Pinpoint the cell where the given text exists, returning its [X, Y] midpoint coordinate. 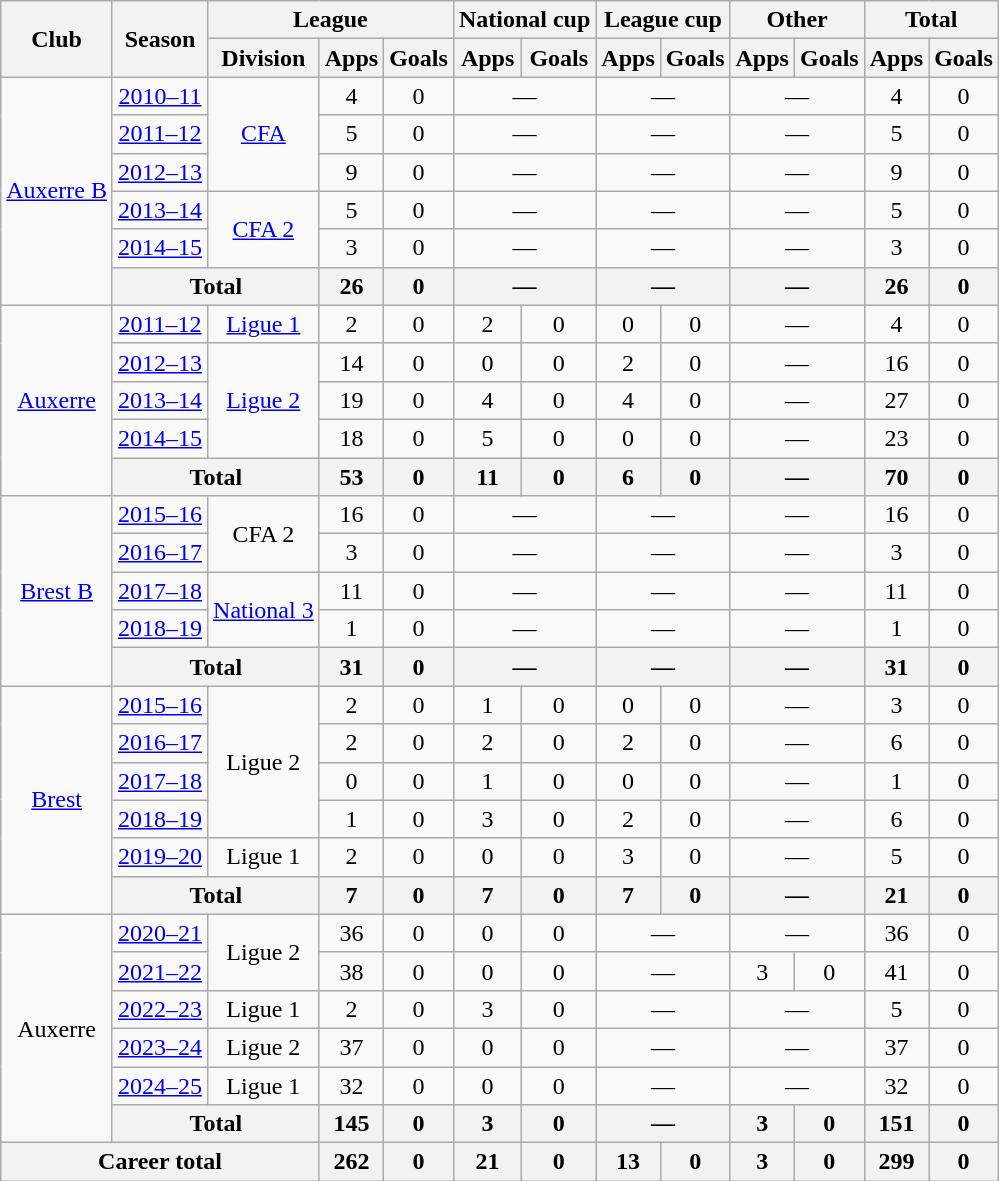
41 [896, 971]
23 [896, 438]
38 [351, 971]
2024–25 [160, 1085]
2019–20 [160, 857]
2022–23 [160, 1009]
299 [896, 1162]
13 [628, 1162]
Club [57, 39]
18 [351, 438]
Other [797, 20]
League [331, 20]
CFA [264, 134]
70 [896, 477]
145 [351, 1124]
27 [896, 400]
Brest B [57, 591]
Career total [160, 1162]
2010–11 [160, 96]
262 [351, 1162]
2021–22 [160, 971]
Brest [57, 800]
League cup [663, 20]
National cup [524, 20]
National 3 [264, 610]
14 [351, 362]
Auxerre B [57, 191]
Season [160, 39]
53 [351, 477]
Division [264, 58]
2023–24 [160, 1047]
151 [896, 1124]
19 [351, 400]
2020–21 [160, 933]
